Return (x, y) of the center of cell containing provided text 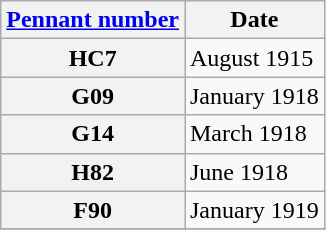
Pennant number (93, 20)
June 1918 (254, 172)
March 1918 (254, 134)
G14 (93, 134)
Date (254, 20)
August 1915 (254, 58)
January 1919 (254, 210)
F90 (93, 210)
HC7 (93, 58)
G09 (93, 96)
January 1918 (254, 96)
H82 (93, 172)
